Return (x, y) of the center of cell containing provided text 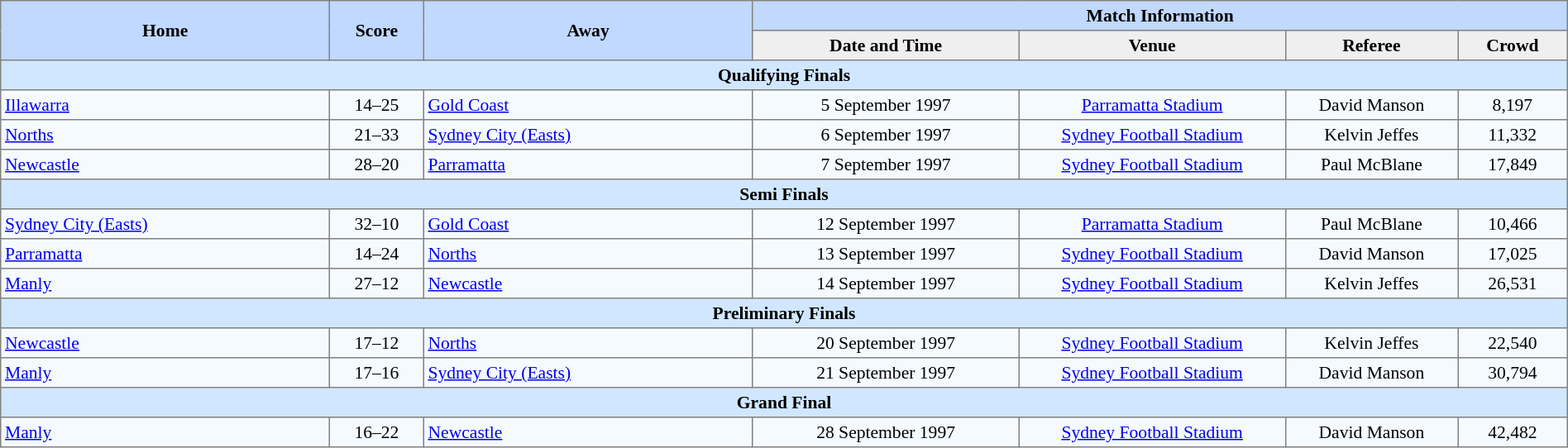
Away (588, 31)
Match Information (1159, 16)
28–20 (377, 164)
11,332 (1513, 135)
22,540 (1513, 343)
32–10 (377, 224)
Date and Time (886, 45)
21–33 (377, 135)
Crowd (1513, 45)
17,849 (1513, 164)
12 September 1997 (886, 224)
27–12 (377, 284)
16–22 (377, 432)
17–16 (377, 373)
Referee (1371, 45)
6 September 1997 (886, 135)
14–24 (377, 254)
Preliminary Finals (784, 313)
Qualifying Finals (784, 75)
14 September 1997 (886, 284)
13 September 1997 (886, 254)
Grand Final (784, 403)
Illawarra (165, 105)
7 September 1997 (886, 164)
Score (377, 31)
14–25 (377, 105)
20 September 1997 (886, 343)
28 September 1997 (886, 432)
42,482 (1513, 432)
8,197 (1513, 105)
17,025 (1513, 254)
Venue (1152, 45)
Home (165, 31)
5 September 1997 (886, 105)
10,466 (1513, 224)
30,794 (1513, 373)
21 September 1997 (886, 373)
Semi Finals (784, 194)
17–12 (377, 343)
26,531 (1513, 284)
